Scan for the cell matching the given text and deliver its [x, y] coordinate at center. 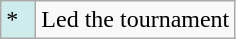
* [18, 20]
Led the tournament [136, 20]
